Return the [X, Y] coordinate for the center point of the cell that contains the specified text.  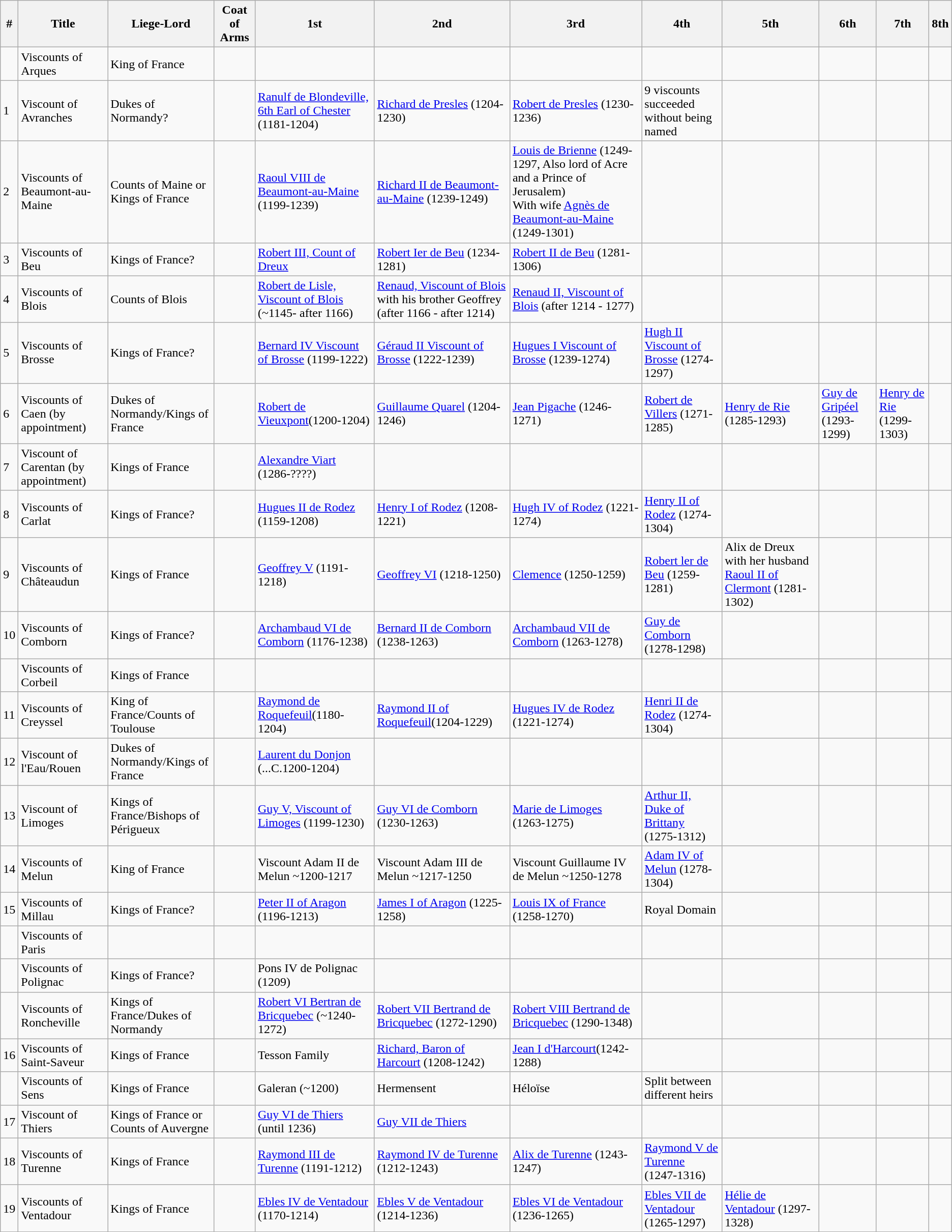
Géraud II Viscount of Brosse (1222-1239) [442, 353]
Arthur II, Duke of Brittany (1275-1312) [682, 816]
9 viscounts succeeded without being named [682, 111]
Louis IX of France (1258-1270) [576, 910]
13 [9, 816]
Ebles V de Ventadour (1214-1236) [442, 1208]
Henry II of Rodez (1274-1304) [682, 514]
Counts of Blois [161, 299]
Viscount of Carentan (by appointment) [63, 467]
Viscounts of Blois [63, 299]
Ranulf de Blondeville, 6th Earl of Chester (1181-1204) [314, 111]
Héloïse [576, 1089]
King of France/Counts of Toulouse [161, 715]
Viscounts of Carlat [63, 514]
3rd [576, 24]
Viscounts of Comborn [63, 635]
Marie de Limoges(1263-1275) [576, 816]
Clemence (1250-1259) [576, 574]
Robert de Villers (1271-1285) [682, 413]
16 [9, 1055]
Viscounts of Ventadour [63, 1208]
Kings of France/Bishops of Périgueux [161, 816]
Hélie de Ventadour (1297-1328) [771, 1208]
Hermensent [442, 1089]
Hugh IV of Rodez (1221-1274) [576, 514]
Viscounts of Paris [63, 942]
Viscounts of Brosse [63, 353]
5 [9, 353]
3 [9, 259]
17 [9, 1121]
2nd [442, 24]
Guy VI de Thiers (until 1236) [314, 1121]
Robert II de Beu (1281-1306) [576, 259]
Ebles IV de Ventadour (1170-1214) [314, 1208]
Tesson Family [314, 1055]
Kings of France or Counts of Auvergne [161, 1121]
15 [9, 910]
Henry de Rie (1299-1303) [902, 413]
Viscounts of Melun [63, 869]
Louis de Brienne (1249-1297, Also lord of Acre and a Prince of Jerusalem)With wife Agnès de Beaumont-au-Maine (1249-1301) [576, 192]
Guillaume Quarel (1204-1246) [442, 413]
9 [9, 574]
Robert de Presles (1230-1236) [576, 111]
Peter II of Aragon (1196-1213) [314, 910]
Viscounts of Caen (by appointment) [63, 413]
Richard, Baron of Harcourt (1208-1242) [442, 1055]
Viscounts of Saint-Saveur [63, 1055]
Raymond IV de Turenne (1212-1243) [442, 1161]
Viscounts of Millau [63, 910]
Jean Pigache (1246-1271) [576, 413]
Pons IV de Polignac (1209) [314, 976]
8th [941, 24]
Laurent du Donjon (...C.1200-1204) [314, 762]
Viscounts of Beu [63, 259]
Viscounts of Turenne [63, 1161]
Guy VII de Thiers [442, 1121]
1 [9, 111]
Viscount Adam II de Melun ~1200-1217 [314, 869]
Ebles VI de Ventadour (1236-1265) [576, 1208]
Robert VI Bertran de Bricquebec (~1240-1272) [314, 1015]
Kings of France/Dukes of Normandy [161, 1015]
14 [9, 869]
Coat of Arms [234, 24]
Hugh II Viscount of Brosse (1274-1297) [682, 353]
Viscounts of Châteaudun [63, 574]
6 [9, 413]
Galeran (~1200) [314, 1089]
Viscount Adam III de Melun ~1217-1250 [442, 869]
12 [9, 762]
Viscounts of Polignac [63, 976]
8 [9, 514]
Renaud, Viscount of Blois with his brother Geoffrey (after 1166 - after 1214) [442, 299]
Raymond III de Turenne (1191-1212) [314, 1161]
Henri II de Rodez (1274-1304) [682, 715]
5th [771, 24]
Raymond de Roquefeuil(1180-1204) [314, 715]
Raymond V de Turenne (1247-1316) [682, 1161]
Ebles VII de Ventadour (1265-1297) [682, 1208]
Robert VIII Bertrand de Bricquebec (1290-1348) [576, 1015]
Liege-Lord [161, 24]
Robert III, Count of Dreux [314, 259]
10 [9, 635]
Bernard IV Viscount of Brosse (1199-1222) [314, 353]
Counts of Maine or Kings of France [161, 192]
Robert ler de Beu (1259-1281) [682, 574]
Henry I of Rodez (1208-1221) [442, 514]
Guy de Gripéel (1293-1299) [847, 413]
Adam IV of Melun (1278-1304) [682, 869]
7 [9, 467]
Archambaud VII de Comborn (1263-1278) [576, 635]
6th [847, 24]
Robert de Vieuxpont(1200-1204) [314, 413]
Hugues II de Rodez (1159-1208) [314, 514]
Hugues I Viscount of Brosse (1239-1274) [576, 353]
Geoffrey VI (1218-1250) [442, 574]
Viscount of Limoges [63, 816]
Viscounts of Creyssel [63, 715]
Split between different heirs [682, 1089]
19 [9, 1208]
Robert VII Bertrand de Bricquebec (1272-1290) [442, 1015]
Raoul VIII de Beaumont-au-Maine (1199-1239) [314, 192]
4th [682, 24]
Guy V, Viscount of Limoges (1199-1230) [314, 816]
Raymond II of Roquefeuil(1204-1229) [442, 715]
Geoffrey V (1191-1218) [314, 574]
Title [63, 24]
Robert de Lisle, Viscount of Blois (~1145- after 1166) [314, 299]
James I of Aragon (1225-1258) [442, 910]
1st [314, 24]
Renaud II, Viscount of Blois (after 1214 - 1277) [576, 299]
# [9, 24]
2 [9, 192]
Richard de Presles (1204-1230) [442, 111]
Viscount of Avranches [63, 111]
Bernard II de Comborn (1238-1263) [442, 635]
Viscounts of Roncheville [63, 1015]
Viscounts of Arques [63, 64]
Henry de Rie (1285-1293) [771, 413]
Alix de Turenne (1243-1247) [576, 1161]
Alexandre Viart (1286-????) [314, 467]
Viscount of l'Eau/Rouen [63, 762]
Viscounts of Beaumont-au-Maine [63, 192]
Guy de Comborn (1278-1298) [682, 635]
Viscounts of Corbeil [63, 674]
Robert Ier de Beu (1234-1281) [442, 259]
Guy VI de Comborn (1230-1263) [442, 816]
Jean I d'Harcourt(1242-1288) [576, 1055]
Archambaud VI de Comborn (1176-1238) [314, 635]
Alix de Dreux with her husband Raoul II of Clermont (1281-1302) [771, 574]
Viscounts of Sens [63, 1089]
11 [9, 715]
Royal Domain [682, 910]
Viscount of Thiers [63, 1121]
Hugues IV de Rodez (1221-1274) [576, 715]
Richard II de Beaumont-au-Maine (1239-1249) [442, 192]
4 [9, 299]
7th [902, 24]
18 [9, 1161]
Viscount Guillaume IV de Melun ~1250-1278 [576, 869]
Dukes of Normandy? [161, 111]
